Detect which cell encompasses the target text, then output its (X, Y) center coordinate. 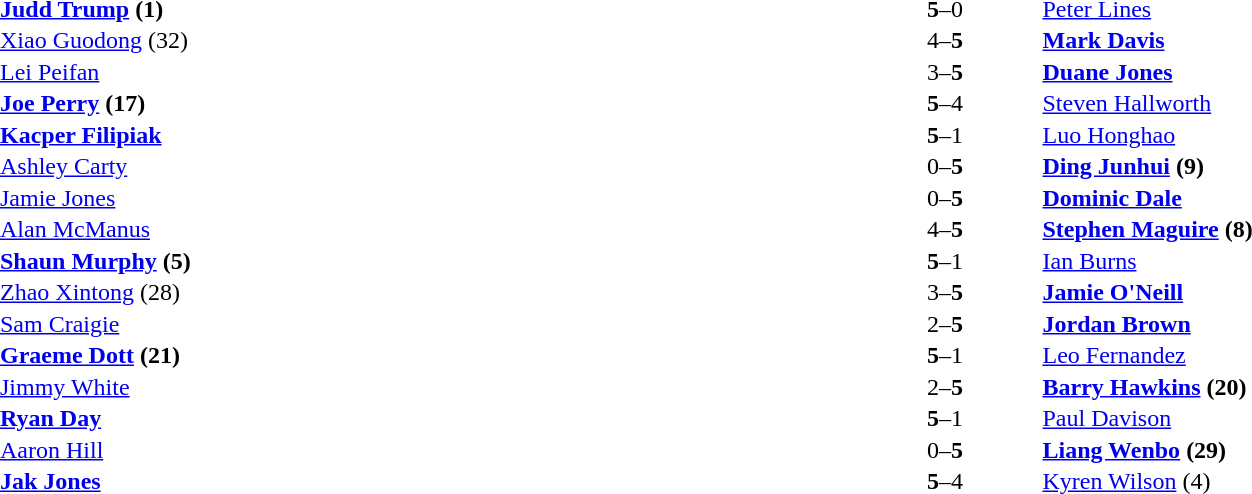
5–4 (944, 103)
